Identify which cell holds the provided text, then report its (X, Y) central coordinate. 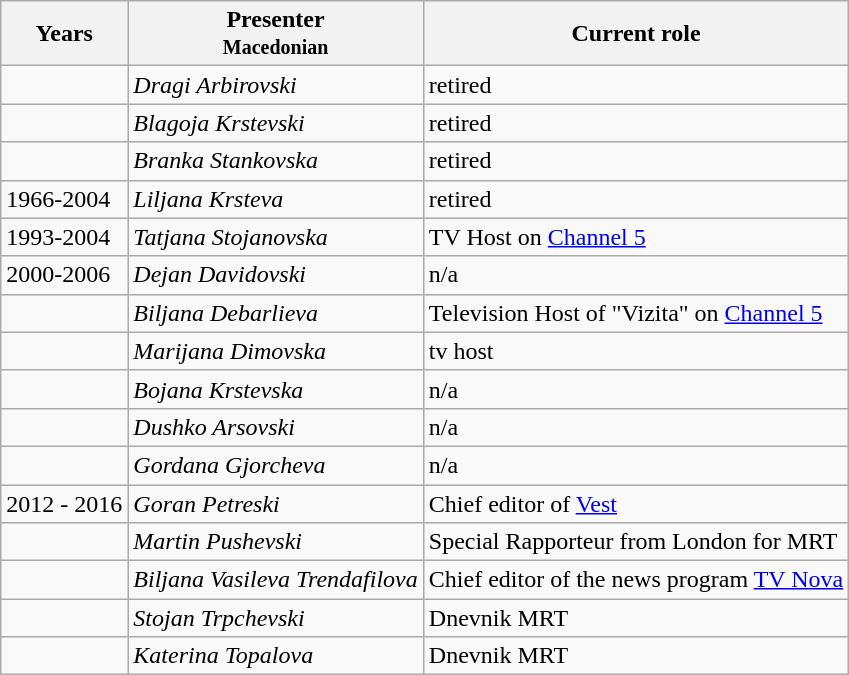
Goran Petreski (276, 503)
Marijana Dimovska (276, 351)
Presenter Macedonian (276, 34)
2012 - 2016 (64, 503)
Branka Stankovska (276, 161)
Biljana Debarlieva (276, 313)
Bojana Krstevska (276, 389)
Chief editor of Vest (636, 503)
Liljana Krsteva (276, 199)
Biljana Vasileva Trendafilova (276, 580)
Chief editor of the news program TV Nova (636, 580)
Katerina Topalova (276, 656)
Gordana Gjorcheva (276, 465)
Special Rapporteur from London for MRT (636, 542)
tv host (636, 351)
Dejan Davidovski (276, 275)
1993-2004 (64, 237)
1966-2004 (64, 199)
Television Host of "Vizita" on Channel 5 (636, 313)
Tatjana Stojanovska (276, 237)
Dragi Arbirovski (276, 85)
Stojan Trpchevski (276, 618)
2000-2006 (64, 275)
Martin Pushevski (276, 542)
Dushko Arsovski (276, 427)
Blagoja Krstevski (276, 123)
Current role (636, 34)
TV Host on Channel 5 (636, 237)
Years (64, 34)
